Provide the [x, y] coordinate of the cell's center where the given text is located.  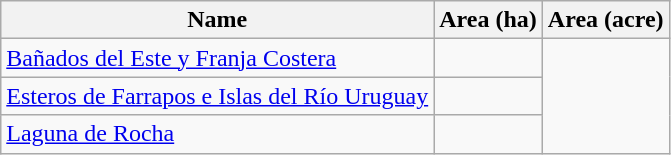
Esteros de Farrapos e Islas del Río Uruguay [218, 96]
Area (ha) [488, 20]
Name [218, 20]
Area (acre) [606, 20]
Bañados del Este y Franja Costera [218, 58]
Laguna de Rocha [218, 134]
